Return [X, Y] of the center of cell containing provided text 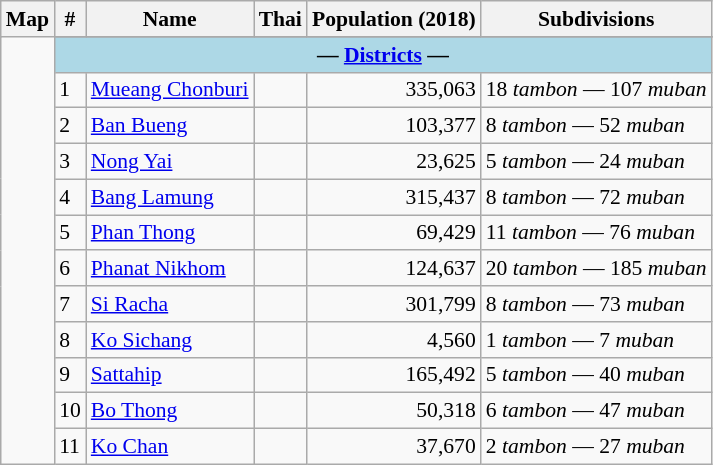
18 tambon — 107 muban [596, 90]
Bo Thong [170, 411]
Bang Lamung [170, 197]
301,799 [394, 304]
1 [70, 90]
2 [70, 126]
8 [70, 340]
6 [70, 269]
8 tambon — 52 muban [596, 126]
Ko Sichang [170, 340]
69,429 [394, 233]
6 tambon — 47 muban [596, 411]
4,560 [394, 340]
8 tambon — 72 muban [596, 197]
Subdivisions [596, 19]
# [70, 19]
165,492 [394, 375]
8 tambon — 73 muban [596, 304]
5 tambon — 24 muban [596, 162]
315,437 [394, 197]
Nong Yai [170, 162]
Sattahip [170, 375]
5 tambon — 40 muban [596, 375]
50,318 [394, 411]
20 tambon — 185 muban [596, 269]
4 [70, 197]
Name [170, 19]
11 [70, 447]
9 [70, 375]
2 tambon — 27 muban [596, 447]
Si Racha [170, 304]
23,625 [394, 162]
Map [28, 19]
5 [70, 233]
Phan Thong [170, 233]
Population (2018) [394, 19]
Mueang Chonburi [170, 90]
Thai [280, 19]
Phanat Nikhom [170, 269]
7 [70, 304]
Ban Bueng [170, 126]
11 tambon — 76 muban [596, 233]
— Districts — [383, 55]
37,670 [394, 447]
103,377 [394, 126]
10 [70, 411]
124,637 [394, 269]
Ko Chan [170, 447]
335,063 [394, 90]
3 [70, 162]
1 tambon — 7 muban [596, 340]
